For the text-containing cell, return its midpoint in (x, y) coordinate format. 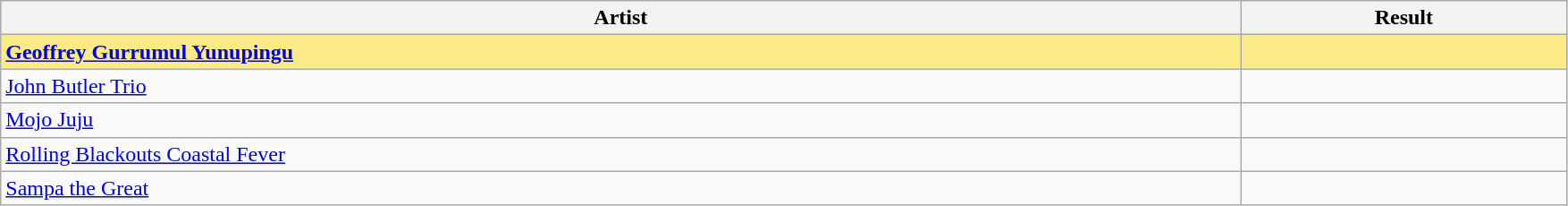
Rolling Blackouts Coastal Fever (620, 154)
Artist (620, 18)
Mojo Juju (620, 120)
Result (1404, 18)
Geoffrey Gurrumul Yunupingu (620, 52)
John Butler Trio (620, 86)
Sampa the Great (620, 188)
